Capture the cell that displays the provided text and extract its (x, y) central coordinate. 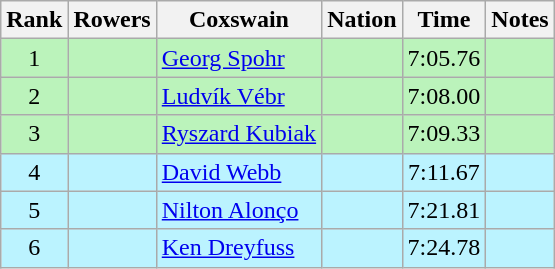
Ken Dreyfuss (238, 248)
7:24.78 (444, 248)
Rank (34, 20)
Rowers (112, 20)
Ludvík Vébr (238, 96)
Nilton Alonço (238, 210)
7:11.67 (444, 172)
Nation (362, 20)
7:05.76 (444, 58)
4 (34, 172)
Ryszard Kubiak (238, 134)
7:21.81 (444, 210)
6 (34, 248)
Notes (520, 20)
2 (34, 96)
7:08.00 (444, 96)
Coxswain (238, 20)
5 (34, 210)
Time (444, 20)
3 (34, 134)
David Webb (238, 172)
Georg Spohr (238, 58)
7:09.33 (444, 134)
1 (34, 58)
